Capture the cell that displays the provided text and extract its (x, y) central coordinate. 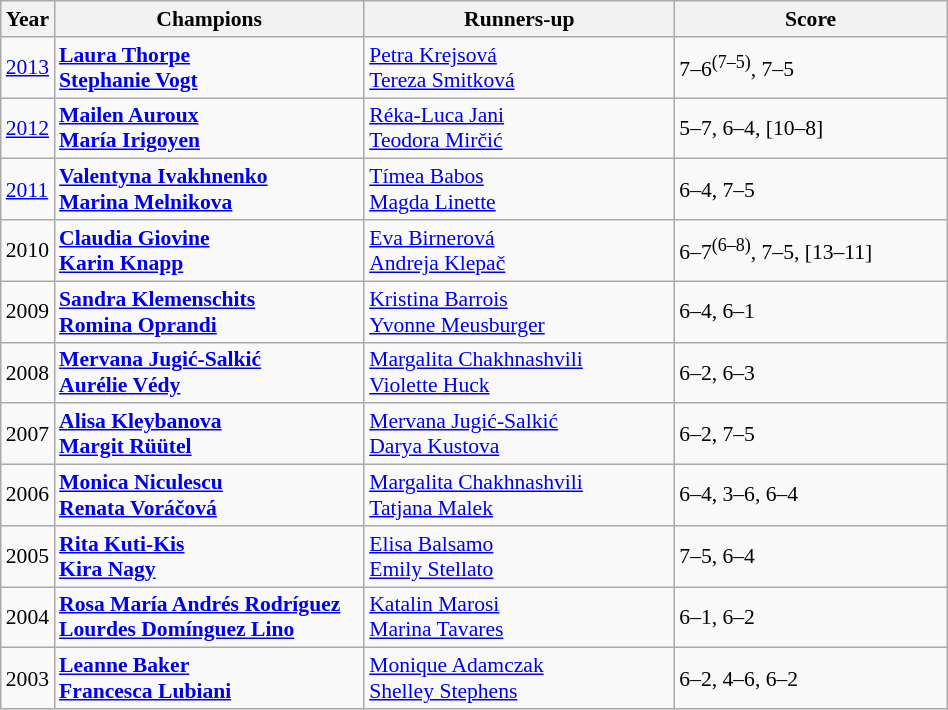
Monica Niculescu Renata Voráčová (209, 496)
Runners-up (519, 19)
6–4, 7–5 (810, 190)
Kristina Barrois Yvonne Meusburger (519, 312)
5–7, 6–4, [10–8] (810, 128)
Sandra Klemenschits Romina Oprandi (209, 312)
Petra Krejsová Tereza Smitková (519, 68)
6–4, 6–1 (810, 312)
Alisa Kleybanova Margit Rüütel (209, 434)
Margalita Chakhnashvili Tatjana Malek (519, 496)
Tímea Babos Magda Linette (519, 190)
Eva Birnerová Andreja Klepač (519, 250)
2003 (28, 678)
Leanne Baker Francesca Lubiani (209, 678)
Rita Kuti-Kis Kira Nagy (209, 556)
6–1, 6–2 (810, 618)
2005 (28, 556)
Mervana Jugić-Salkić Aurélie Védy (209, 372)
Katalin Marosi Marina Tavares (519, 618)
2006 (28, 496)
7–5, 6–4 (810, 556)
Valentyna Ivakhnenko Marina Melnikova (209, 190)
6–2, 7–5 (810, 434)
Margalita Chakhnashvili Violette Huck (519, 372)
Claudia Giovine Karin Knapp (209, 250)
6–2, 4–6, 6–2 (810, 678)
6–2, 6–3 (810, 372)
Réka-Luca Jani Teodora Mirčić (519, 128)
2004 (28, 618)
2008 (28, 372)
Rosa María Andrés Rodríguez Lourdes Domínguez Lino (209, 618)
2013 (28, 68)
6–7(6–8), 7–5, [13–11] (810, 250)
2011 (28, 190)
Score (810, 19)
7–6(7–5), 7–5 (810, 68)
Mailen Auroux María Irigoyen (209, 128)
Champions (209, 19)
2009 (28, 312)
Monique Adamczak Shelley Stephens (519, 678)
6–4, 3–6, 6–4 (810, 496)
2010 (28, 250)
Year (28, 19)
2012 (28, 128)
Elisa Balsamo Emily Stellato (519, 556)
Mervana Jugić-Salkić Darya Kustova (519, 434)
2007 (28, 434)
Laura Thorpe Stephanie Vogt (209, 68)
